Find where the given text appears and provide that cell's center as [x, y] coordinate. 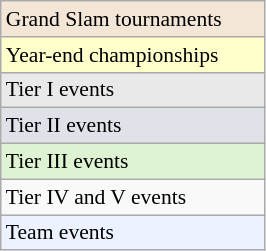
Tier II events [133, 126]
Tier III events [133, 162]
Year-end championships [133, 55]
Tier I events [133, 90]
Team events [133, 233]
Tier IV and V events [133, 197]
Grand Slam tournaments [133, 19]
